Find where the given text appears and provide that cell's center as [X, Y] coordinate. 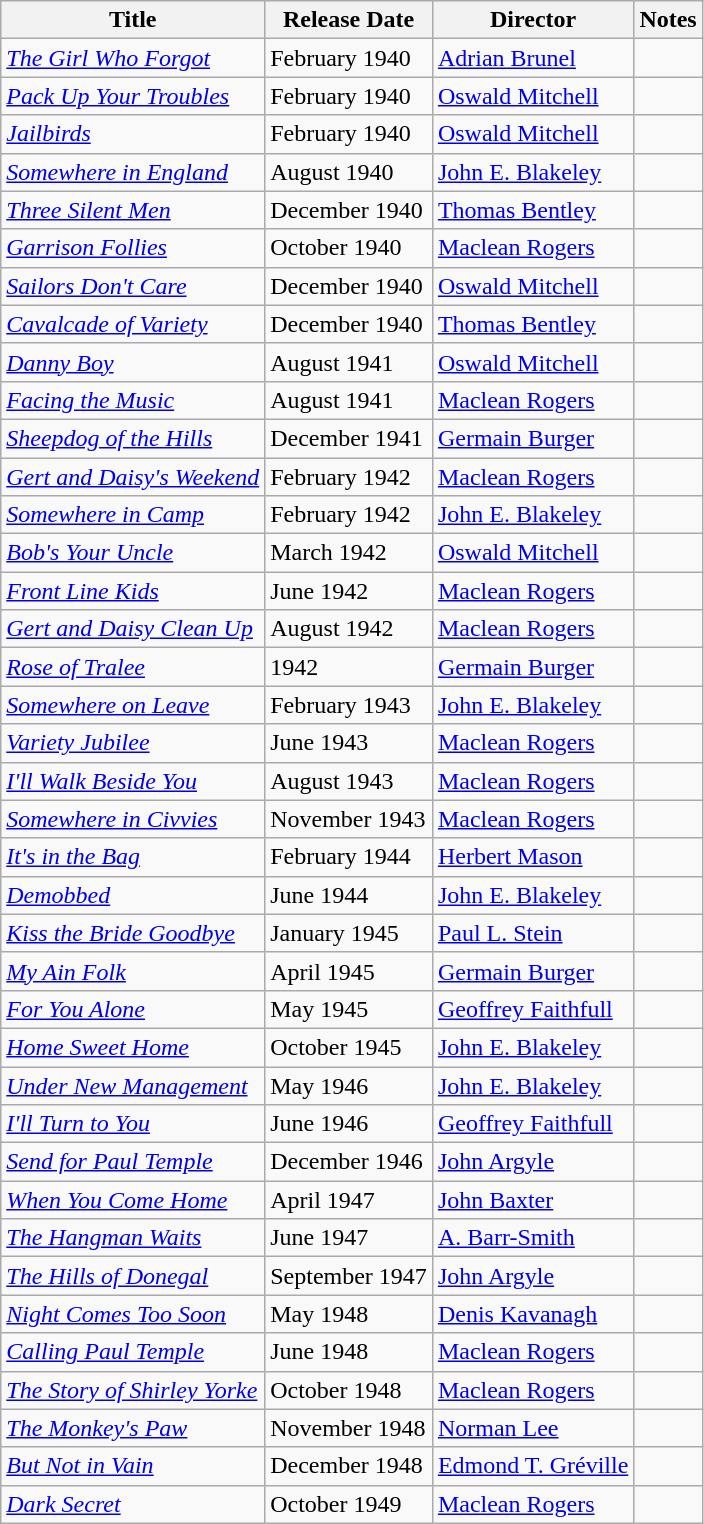
The Hills of Donegal [133, 1276]
Notes [668, 20]
March 1942 [349, 553]
Somewhere in Camp [133, 515]
December 1948 [349, 1466]
I'll Turn to You [133, 1124]
Gert and Daisy Clean Up [133, 629]
June 1944 [349, 895]
For You Alone [133, 1009]
Release Date [349, 20]
The Girl Who Forgot [133, 58]
June 1942 [349, 591]
My Ain Folk [133, 971]
Front Line Kids [133, 591]
September 1947 [349, 1276]
Norman Lee [532, 1428]
The Story of Shirley Yorke [133, 1390]
June 1947 [349, 1238]
November 1943 [349, 819]
February 1943 [349, 705]
Jailbirds [133, 134]
May 1946 [349, 1085]
But Not in Vain [133, 1466]
Title [133, 20]
When You Come Home [133, 1200]
Dark Secret [133, 1504]
Sailors Don't Care [133, 286]
1942 [349, 667]
Send for Paul Temple [133, 1162]
Somewhere in Civvies [133, 819]
May 1948 [349, 1314]
The Hangman Waits [133, 1238]
August 1943 [349, 781]
A. Barr-Smith [532, 1238]
Pack Up Your Troubles [133, 96]
Three Silent Men [133, 210]
Somewhere in England [133, 172]
February 1944 [349, 857]
Rose of Tralee [133, 667]
August 1940 [349, 172]
It's in the Bag [133, 857]
Adrian Brunel [532, 58]
Denis Kavanagh [532, 1314]
January 1945 [349, 933]
May 1945 [349, 1009]
October 1940 [349, 248]
The Monkey's Paw [133, 1428]
Cavalcade of Variety [133, 324]
April 1947 [349, 1200]
John Baxter [532, 1200]
Paul L. Stein [532, 933]
Garrison Follies [133, 248]
Night Comes Too Soon [133, 1314]
April 1945 [349, 971]
November 1948 [349, 1428]
June 1943 [349, 743]
December 1946 [349, 1162]
October 1948 [349, 1390]
October 1949 [349, 1504]
Kiss the Bride Goodbye [133, 933]
Variety Jubilee [133, 743]
Director [532, 20]
Somewhere on Leave [133, 705]
Facing the Music [133, 400]
I'll Walk Beside You [133, 781]
Demobbed [133, 895]
Edmond T. Gréville [532, 1466]
Sheepdog of the Hills [133, 438]
Home Sweet Home [133, 1047]
Gert and Daisy's Weekend [133, 477]
Calling Paul Temple [133, 1352]
Danny Boy [133, 362]
June 1948 [349, 1352]
Herbert Mason [532, 857]
August 1942 [349, 629]
Under New Management [133, 1085]
December 1941 [349, 438]
Bob's Your Uncle [133, 553]
October 1945 [349, 1047]
June 1946 [349, 1124]
